Extract the (x, y) coordinate from the center of the cell holding the provided text.  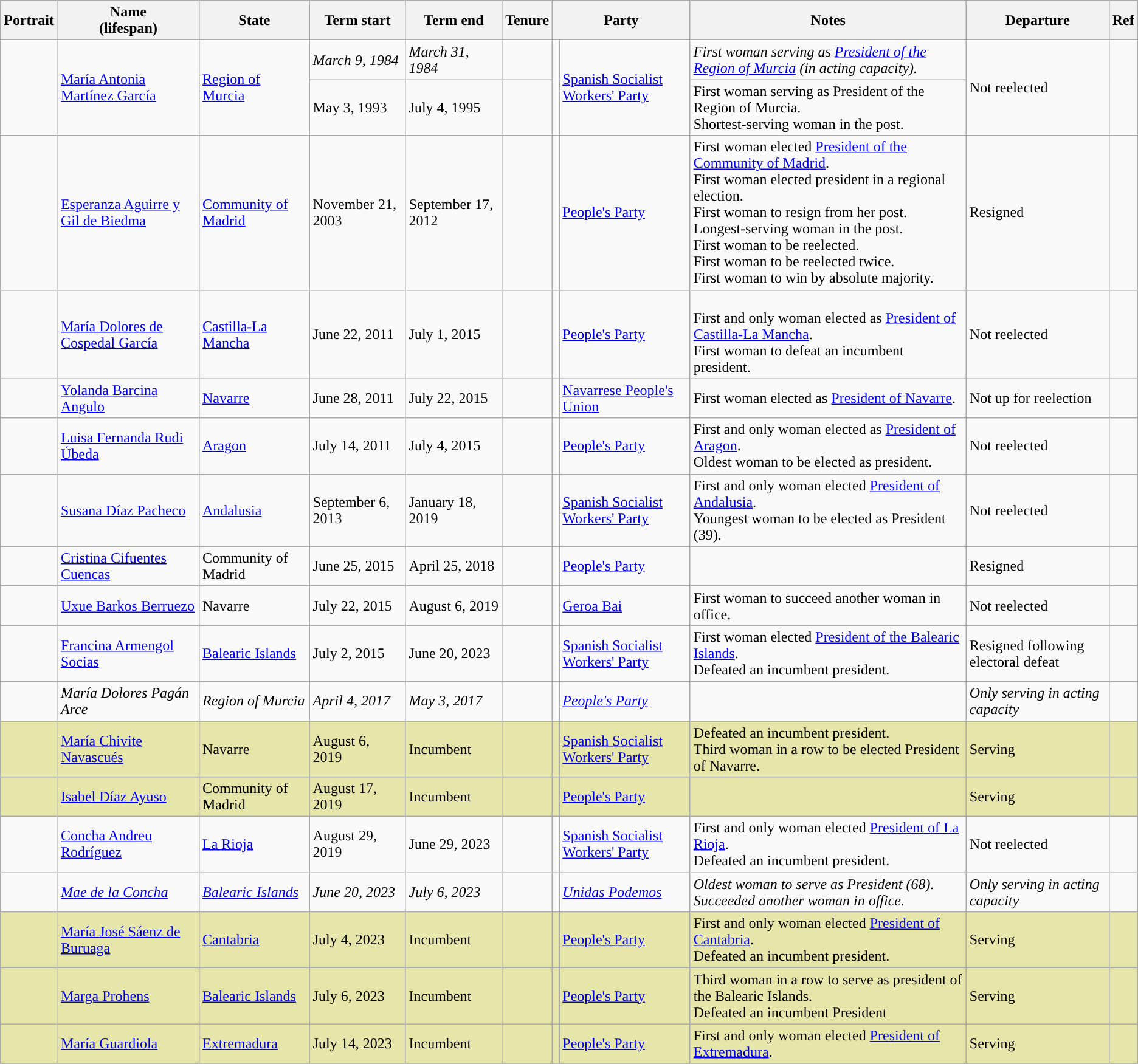
Susana Díaz Pacheco (128, 510)
July 4, 2023 (357, 940)
Term start (357, 21)
María José Sáenz de Buruaga (128, 940)
First woman serving as President of the Region of Murcia.Shortest-serving woman in the post. (828, 108)
Cantabria (254, 940)
July 14, 2023 (357, 1044)
March 9, 1984 (357, 60)
Resigned following electoral defeat (1037, 653)
April 25, 2018 (453, 566)
Not up for reelection (1037, 399)
Andalusia (254, 510)
First and only woman elected President of Extremadura. (828, 1044)
January 18, 2019 (453, 510)
First woman serving as President of the Region of Murcia (in acting capacity). (828, 60)
Notes (828, 21)
April 4, 2017 (357, 701)
Ref (1123, 21)
June 28, 2011 (357, 399)
Francina Armengol Socias (128, 653)
May 3, 1993 (357, 108)
María Antonia Martínez García (128, 88)
June 25, 2015 (357, 566)
Departure (1037, 21)
Concha Andreu Rodríguez (128, 845)
June 29, 2023 (453, 845)
Cristina Cifuentes Cuencas (128, 566)
Luisa Fernanda Rudi Úbeda (128, 446)
La Rioja (254, 845)
María Chivite Navascués (128, 749)
María Dolores de Cospedal García (128, 334)
Navarrese People's Union (625, 399)
Party (621, 21)
July 4, 2015 (453, 446)
Mae de la Concha (128, 892)
Portrait (29, 21)
María Guardiola (128, 1044)
First and only woman elected as President of Castilla-La Mancha.First woman to defeat an incumbent president. (828, 334)
November 21, 2003 (357, 213)
First and only woman elected President of Andalusia.Youngest woman to be elected as President (39). (828, 510)
First and only woman elected as President of Aragon.Oldest woman to be elected as president. (828, 446)
July 4, 1995 (453, 108)
Tenure (528, 21)
Esperanza Aguirre y Gil de Biedma (128, 213)
First woman elected President of the Balearic Islands.Defeated an incumbent president. (828, 653)
September 17, 2012 (453, 213)
Aragon (254, 446)
Defeated an incumbent president.Third woman in a row to be elected President of Navarre. (828, 749)
State (254, 21)
July 14, 2011 (357, 446)
June 22, 2011 (357, 334)
July 2, 2015 (357, 653)
Isabel Díaz Ayuso (128, 797)
First woman elected as President of Navarre. (828, 399)
Extremadura (254, 1044)
Name(lifespan) (128, 21)
Yolanda Barcina Angulo (128, 399)
First and only woman elected President of Cantabria.Defeated an incumbent president. (828, 940)
Oldest woman to serve as President (68).Succeeded another woman in office. (828, 892)
August 17, 2019 (357, 797)
First woman to succeed another woman in office. (828, 605)
María Dolores Pagán Arce (128, 701)
Geroa Bai (625, 605)
September 6, 2013 (357, 510)
July 1, 2015 (453, 334)
Castilla-La Mancha (254, 334)
August 29, 2019 (357, 845)
May 3, 2017 (453, 701)
Uxue Barkos Berruezo (128, 605)
March 31, 1984 (453, 60)
Marga Prohens (128, 996)
First and only woman elected President of La Rioja.Defeated an incumbent president. (828, 845)
Third woman in a row to serve as president of the Balearic Islands.Defeated an incumbent President (828, 996)
Term end (453, 21)
Unidas Podemos (625, 892)
